Return (x, y) of the center of cell containing provided text 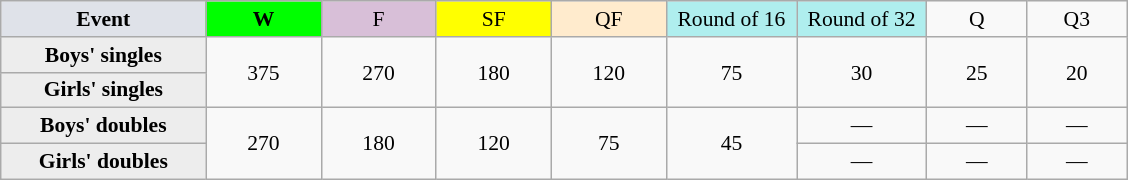
20 (1077, 72)
Round of 32 (861, 19)
Q3 (1077, 19)
Boys' singles (104, 55)
W (264, 19)
Girls' singles (104, 90)
Q (977, 19)
SF (494, 19)
25 (977, 72)
375 (264, 72)
Round of 16 (731, 19)
45 (731, 144)
Event (104, 19)
Girls' doubles (104, 162)
30 (861, 72)
F (378, 19)
Boys' doubles (104, 126)
QF (608, 19)
